Identify which cell holds the provided text, then report its (x, y) central coordinate. 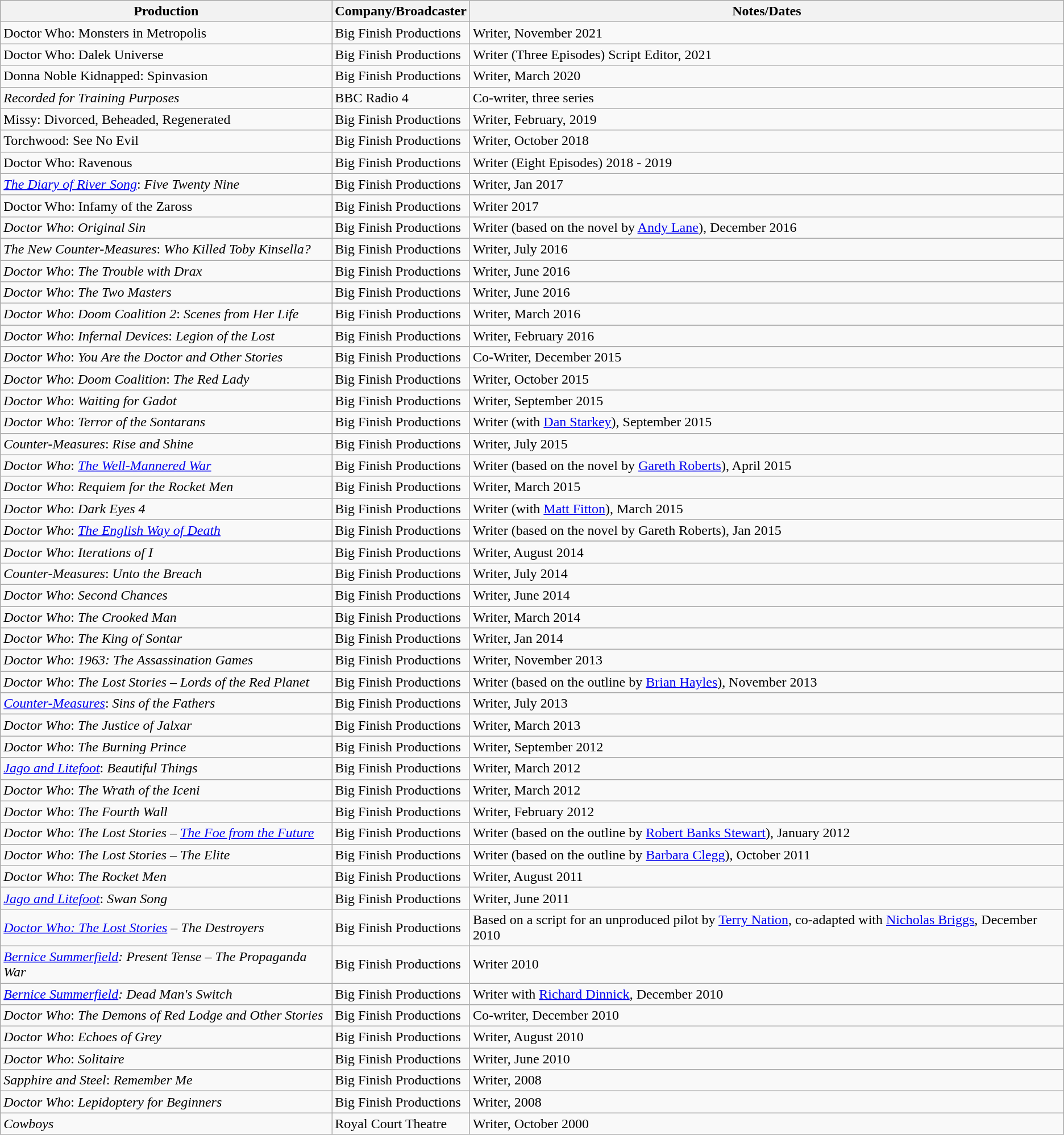
Writer, June 2010 (766, 1059)
Doctor Who: Waiting for Gadot (166, 401)
Writer, March 2020 (766, 76)
Writer (based on the novel by Gareth Roberts), April 2015 (766, 465)
Writer, July 2014 (766, 573)
Cowboys (166, 1124)
Based on a script for an unproduced pilot by Terry Nation, co-adapted with Nicholas Briggs, December 2010 (766, 928)
Writer 2017 (766, 206)
Bernice Summerfield: Dead Man's Switch (166, 994)
The New Counter-Measures: Who Killed Toby Kinsella? (166, 249)
Counter-Measures: Rise and Shine (166, 444)
Writer, July 2013 (766, 704)
Doctor Who: Echoes of Grey (166, 1037)
Doctor Who: The Well-Mannered War (166, 465)
Writer (Eight Episodes) 2018 - 2019 (766, 163)
Writer 2010 (766, 964)
Bernice Summerfield: Present Tense – The Propaganda War (166, 964)
Counter-Measures: Sins of the Fathers (166, 704)
Writer (with Matt Fitton), March 2015 (766, 509)
Writer, September 2015 (766, 401)
Doctor Who: 1963: The Assassination Games (166, 660)
Notes/Dates (766, 11)
Writer, February, 2019 (766, 119)
Doctor Who: The Two Masters (166, 293)
Doctor Who: Requiem for the Rocket Men (166, 487)
BBC Radio 4 (401, 98)
Jago and Litefoot: Swan Song (166, 898)
Writer, February 2012 (766, 812)
Writer, June 2011 (766, 898)
Doctor Who: Lepidoptery for Beginners (166, 1102)
Doctor Who: The Demons of Red Lodge and Other Stories (166, 1016)
Doctor Who: Dalek Universe (166, 55)
Torchwood: See No Evil (166, 141)
Doctor Who: Monsters in Metropolis (166, 33)
Doctor Who: The Lost Stories – The Elite (166, 855)
Company/Broadcaster (401, 11)
Writer (based on the outline by Brian Hayles), November 2013 (766, 682)
Doctor Who: The Justice of Jalxar (166, 725)
Doctor Who: The Crooked Man (166, 617)
Production (166, 11)
Writer, July 2016 (766, 249)
Doctor Who: Doom Coalition: The Red Lady (166, 379)
Writer (based on the novel by Gareth Roberts), Jan 2015 (766, 530)
Donna Noble Kidnapped: Spinvasion (166, 76)
Doctor Who: The Wrath of the Iceni (166, 790)
Doctor Who: The Trouble with Drax (166, 271)
Co-writer, December 2010 (766, 1016)
Co-writer, three series (766, 98)
Doctor Who: The Lost Stories – Lords of the Red Planet (166, 682)
Writer (Three Episodes) Script Editor, 2021 (766, 55)
Doctor Who: The Lost Stories – The Foe from the Future (166, 833)
Doctor Who: Second Chances (166, 595)
Doctor Who: The Fourth Wall (166, 812)
Recorded for Training Purposes (166, 98)
Writer, July 2015 (766, 444)
Writer, August 2014 (766, 552)
Doctor Who: The English Way of Death (166, 530)
Doctor Who: The Burning Prince (166, 747)
Writer, October 2015 (766, 379)
Writer, March 2014 (766, 617)
Doctor Who: Dark Eyes 4 (166, 509)
Doctor Who: Doom Coalition 2: Scenes from Her Life (166, 314)
Writer, November 2013 (766, 660)
Writer (based on the outline by Robert Banks Stewart), January 2012 (766, 833)
Writer, October 2018 (766, 141)
Doctor Who: Original Sin (166, 227)
Sapphire and Steel: Remember Me (166, 1080)
Doctor Who: Solitaire (166, 1059)
Writer, September 2012 (766, 747)
Writer, Jan 2014 (766, 639)
Writer, March 2016 (766, 314)
Doctor Who: Iterations of I (166, 552)
Writer with Richard Dinnick, December 2010 (766, 994)
Writer, August 2010 (766, 1037)
Co-Writer, December 2015 (766, 357)
Writer, March 2015 (766, 487)
Doctor Who: Terror of the Sontarans (166, 422)
Writer (based on the outline by Barbara Clegg), October 2011 (766, 855)
Doctor Who: You Are the Doctor and Other Stories (166, 357)
The Diary of River Song: Five Twenty Nine (166, 184)
Writer (based on the novel by Andy Lane), December 2016 (766, 227)
Missy: Divorced, Beheaded, Regenerated (166, 119)
Royal Court Theatre (401, 1124)
Doctor Who: The King of Sontar (166, 639)
Doctor Who: The Rocket Men (166, 876)
Writer, November 2021 (766, 33)
Writer (with Dan Starkey), September 2015 (766, 422)
Doctor Who: Ravenous (166, 163)
Writer, August 2011 (766, 876)
Writer, March 2013 (766, 725)
Doctor Who: Infernal Devices: Legion of the Lost (166, 336)
Writer, June 2014 (766, 595)
Counter-Measures: Unto the Breach (166, 573)
Writer, Jan 2017 (766, 184)
Writer, October 2000 (766, 1124)
Doctor Who: Infamy of the Zaross (166, 206)
Jago and Litefoot: Beautiful Things (166, 768)
Doctor Who: The Lost Stories – The Destroyers (166, 928)
Writer, February 2016 (766, 336)
